Capture the cell that displays the provided text and extract its (x, y) central coordinate. 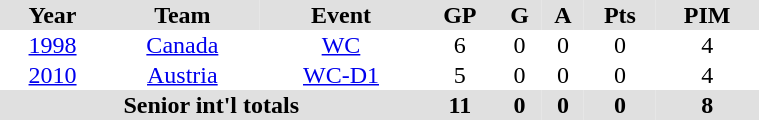
Pts (620, 15)
WC (342, 45)
WC-D1 (342, 75)
5 (460, 75)
Event (342, 15)
A (563, 15)
PIM (707, 15)
Team (182, 15)
Senior int'l totals (211, 105)
G (520, 15)
GP (460, 15)
Austria (182, 75)
11 (460, 105)
6 (460, 45)
Year (52, 15)
Canada (182, 45)
2010 (52, 75)
8 (707, 105)
1998 (52, 45)
